Return (x, y) of the center of cell containing provided text 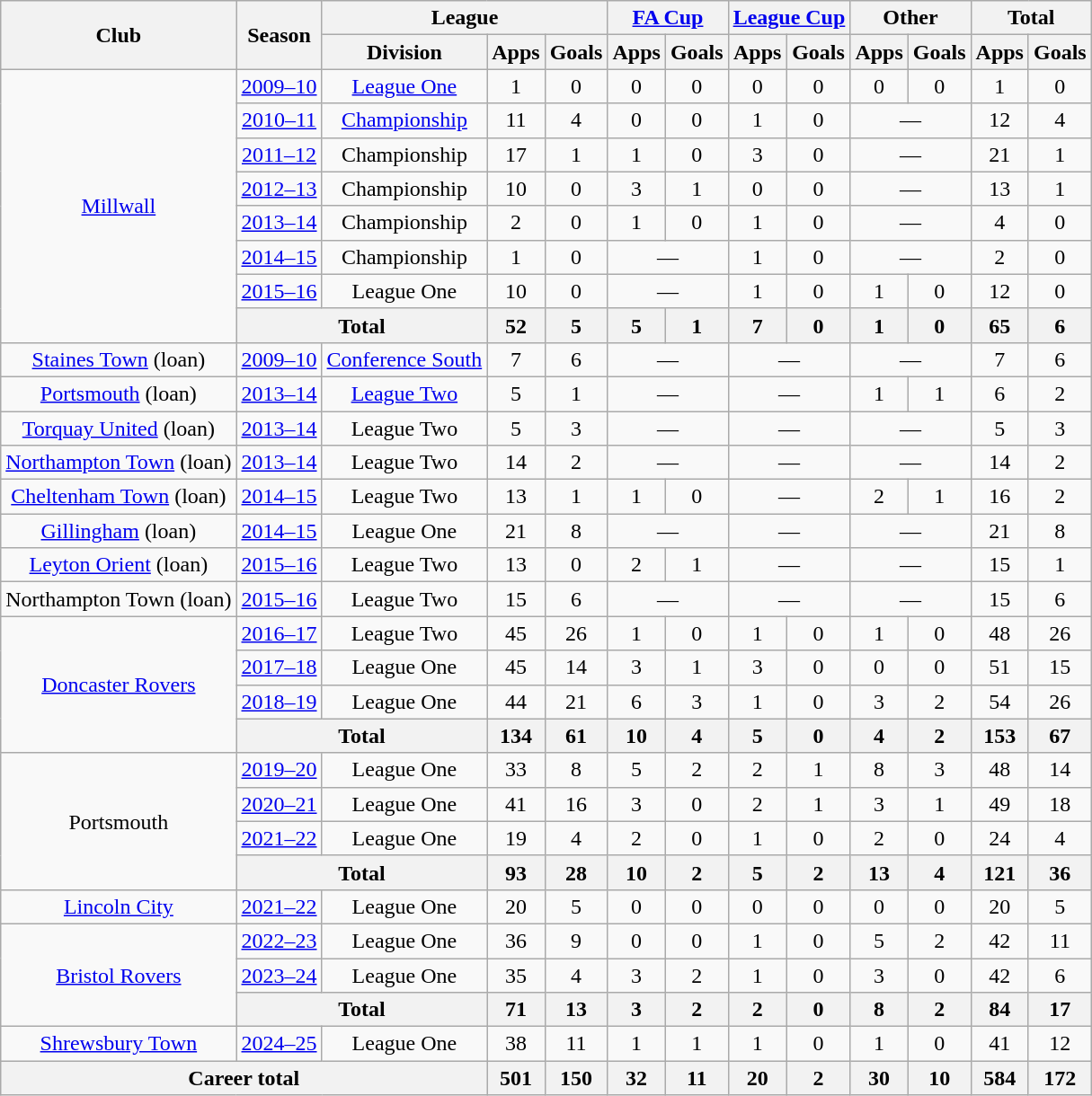
Leyton Orient (loan) (119, 565)
52 (516, 325)
61 (576, 736)
2012–13 (279, 189)
2023–24 (279, 975)
2016–17 (279, 633)
Portsmouth (119, 821)
2022–23 (279, 941)
30 (879, 1078)
Division (404, 52)
49 (999, 804)
32 (636, 1078)
Bristol Rovers (119, 975)
2019–20 (279, 770)
Season (279, 35)
Torquay United (loan) (119, 429)
33 (516, 770)
35 (516, 975)
League (465, 18)
2011–12 (279, 155)
65 (999, 325)
71 (516, 1010)
584 (999, 1078)
Doncaster Rovers (119, 685)
9 (576, 941)
153 (999, 736)
44 (516, 702)
Club (119, 35)
Staines Town (loan) (119, 359)
134 (516, 736)
2018–19 (279, 702)
172 (1060, 1078)
Other (910, 18)
150 (576, 1078)
Lincoln City (119, 906)
38 (516, 1044)
19 (516, 838)
Millwall (119, 206)
Cheltenham Town (loan) (119, 497)
24 (999, 838)
Gillingham (loan) (119, 531)
Shrewsbury Town (119, 1044)
51 (999, 667)
121 (999, 872)
67 (1060, 736)
18 (1060, 804)
84 (999, 1010)
Portsmouth (loan) (119, 393)
93 (516, 872)
Career total (244, 1078)
Conference South (404, 359)
2017–18 (279, 667)
54 (999, 702)
2024–25 (279, 1044)
2010–11 (279, 120)
League Cup (789, 18)
28 (576, 872)
2020–21 (279, 804)
FA Cup (668, 18)
501 (516, 1078)
